Provide the (X, Y) coordinate of the cell's center where the given text is located.  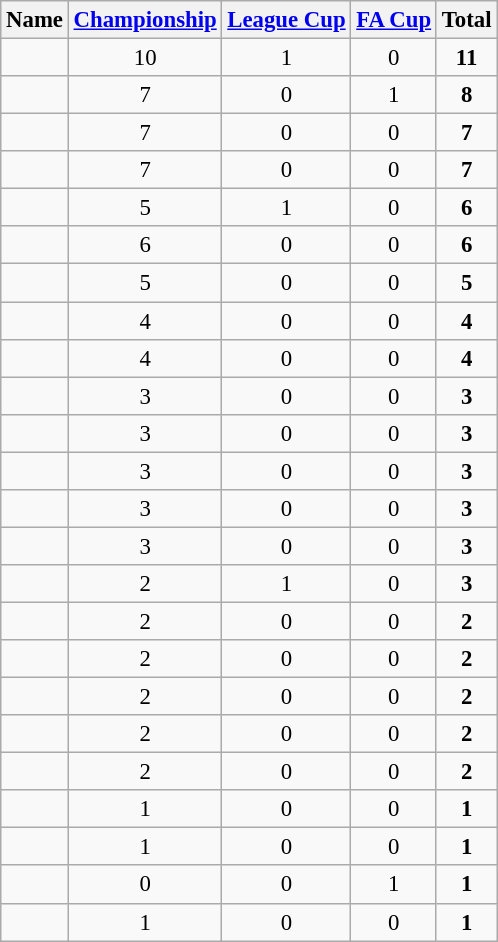
Championship (145, 20)
Total (466, 20)
11 (466, 58)
FA Cup (394, 20)
8 (466, 95)
10 (145, 58)
League Cup (286, 20)
Name (35, 20)
